Locate the cell with the specified text and output its (x, y) center coordinate. 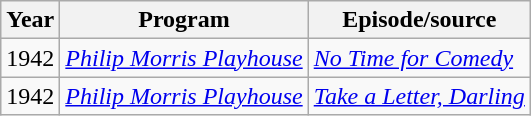
Take a Letter, Darling (419, 96)
Episode/source (419, 20)
Year (30, 20)
Program (184, 20)
No Time for Comedy (419, 58)
